Pinpoint the cell where the given text exists, returning its [X, Y] midpoint coordinate. 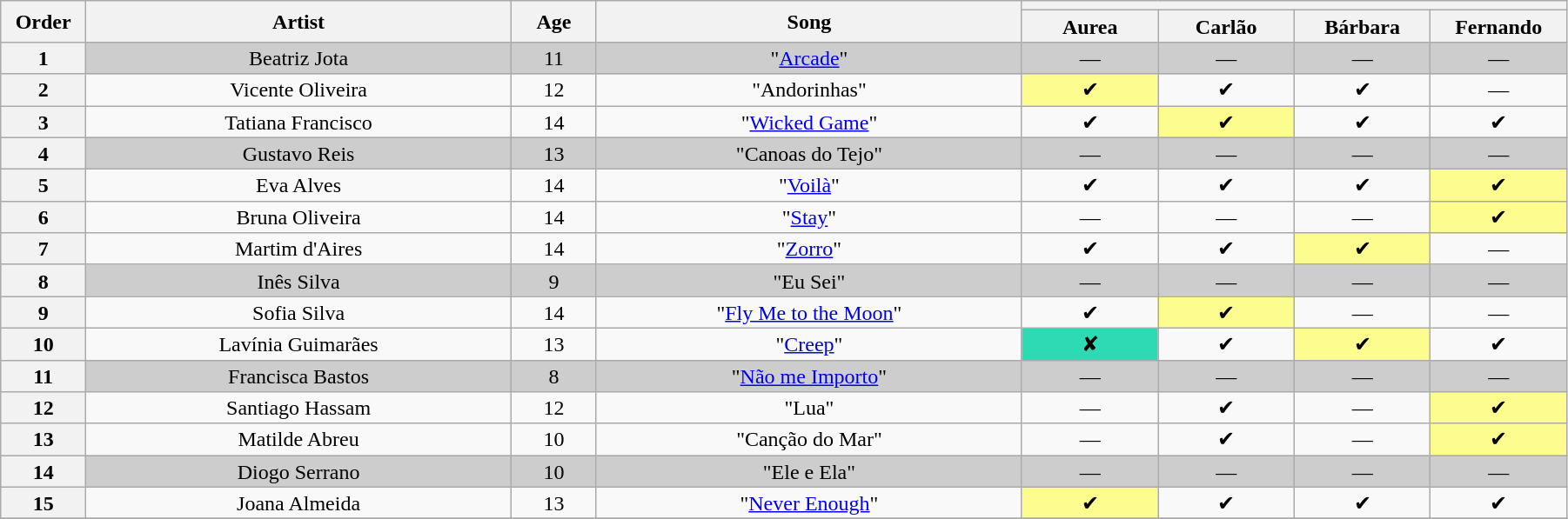
"Fly Me to the Moon" [809, 313]
Gustavo Reis [299, 153]
Fernando [1498, 26]
"Andorinhas" [809, 90]
"Lua" [809, 409]
Order [44, 22]
Song [809, 22]
Lavínia Guimarães [299, 344]
"Wicked Game" [809, 122]
Bárbara [1362, 26]
"Zorro" [809, 249]
Matilde Abreu [299, 440]
Martim d'Aires [299, 249]
Artist [299, 22]
Vicente Oliveira [299, 90]
6 [44, 217]
5 [44, 186]
Joana Almeida [299, 502]
"Canoas do Tejo" [809, 153]
Santiago Hassam [299, 409]
Tatiana Francisco [299, 122]
✘ [1089, 344]
Eva Alves [299, 186]
4 [44, 153]
"Stay" [809, 217]
15 [44, 502]
Inês Silva [299, 280]
7 [44, 249]
2 [44, 90]
3 [44, 122]
"Não me Importo" [809, 376]
"Arcade" [809, 57]
"Voilà" [809, 186]
Aurea [1089, 26]
Age [554, 22]
"Canção do Mar" [809, 440]
Beatriz Jota [299, 57]
"Ele e Ela" [809, 471]
"Never Enough" [809, 502]
"Creep" [809, 344]
Sofia Silva [299, 313]
"Eu Sei" [809, 280]
Carlão [1226, 26]
Bruna Oliveira [299, 217]
Francisca Bastos [299, 376]
1 [44, 57]
Diogo Serrano [299, 471]
